Capture the cell that displays the provided text and extract its (X, Y) central coordinate. 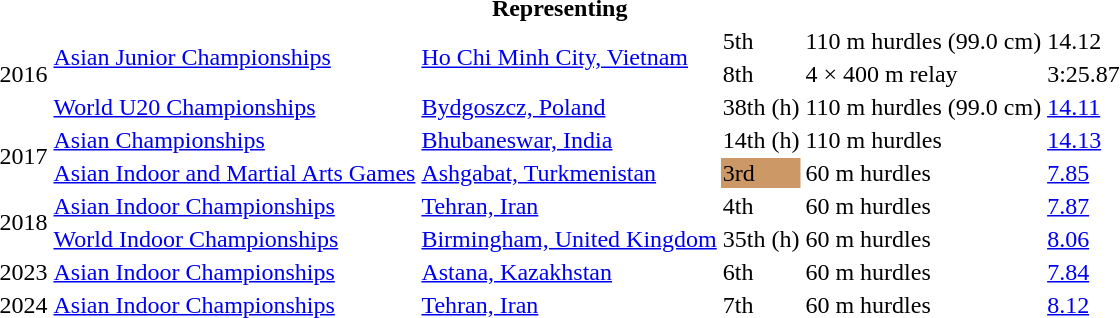
4th (761, 206)
World U20 Championships (234, 107)
Ho Chi Minh City, Vietnam (569, 58)
Astana, Kazakhstan (569, 272)
Bhubaneswar, India (569, 140)
3rd (761, 173)
5th (761, 41)
110 m hurdles (924, 140)
World Indoor Championships (234, 239)
35th (h) (761, 239)
Asian Junior Championships (234, 58)
Asian Championships (234, 140)
6th (761, 272)
4 × 400 m relay (924, 74)
38th (h) (761, 107)
Asian Indoor and Martial Arts Games (234, 173)
Tehran, Iran (569, 206)
Birmingham, United Kingdom (569, 239)
Bydgoszcz, Poland (569, 107)
8th (761, 74)
14th (h) (761, 140)
Ashgabat, Turkmenistan (569, 173)
